Scan for the cell matching the given text and deliver its (x, y) coordinate at center. 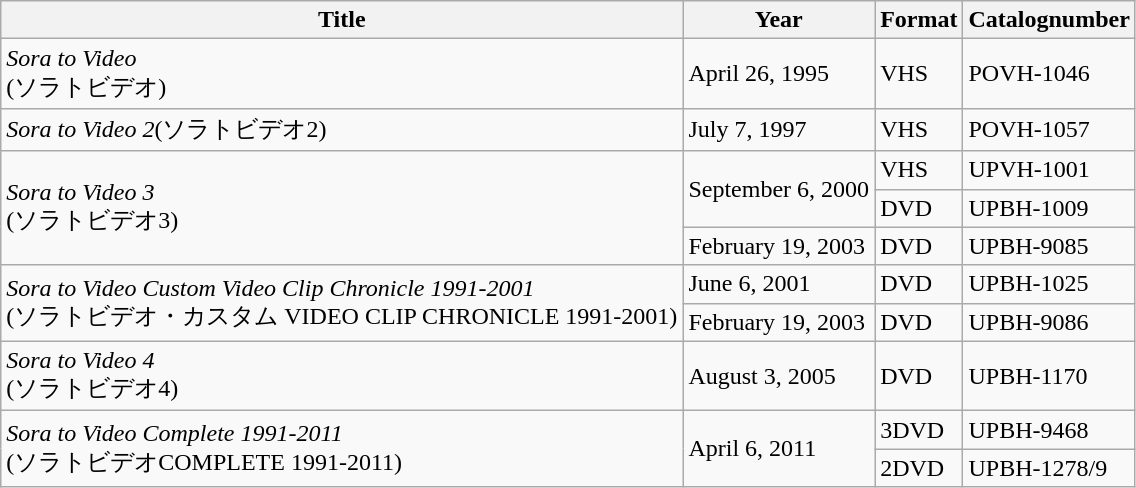
UPBH-1278/9 (1049, 468)
Sora to Video 4(ソラトビデオ4) (342, 376)
UPBH-9085 (1049, 246)
July 7, 1997 (779, 130)
Title (342, 20)
August 3, 2005 (779, 376)
POVH-1057 (1049, 130)
Sora to Video 3(ソラトビデオ3) (342, 208)
UPBH-9468 (1049, 430)
UPBH-1170 (1049, 376)
September 6, 2000 (779, 189)
2DVD (919, 468)
UPBH-1025 (1049, 284)
POVH-1046 (1049, 74)
3DVD (919, 430)
Format (919, 20)
Sora to Video 2(ソラトビデオ2) (342, 130)
Sora to Video Custom Video Clip Chronicle 1991-2001(ソラトビデオ・カスタム VIDEO CLIP CHRONICLE 1991-2001) (342, 303)
June 6, 2001 (779, 284)
UPBH-9086 (1049, 322)
Sora to Video(ソラトビデオ) (342, 74)
April 26, 1995 (779, 74)
Catalognumber (1049, 20)
UPBH-1009 (1049, 208)
UPVH-1001 (1049, 170)
April 6, 2011 (779, 449)
Year (779, 20)
Sora to Video Complete 1991-2011(ソラトビデオCOMPLETE 1991-2011) (342, 449)
